Return [x, y] of the center of cell containing provided text 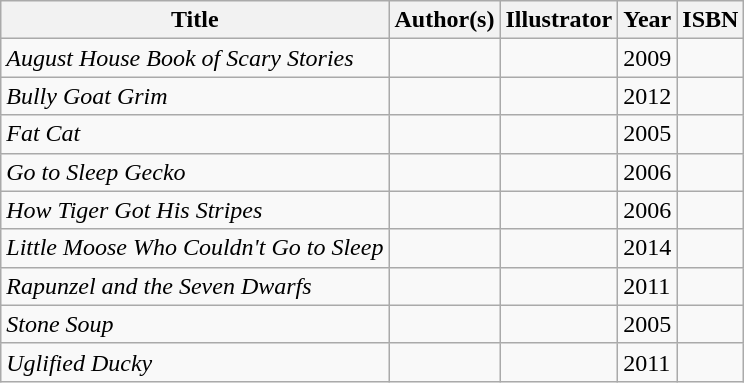
Little Moose Who Couldn't Go to Sleep [195, 248]
Fat Cat [195, 134]
Author(s) [444, 20]
2009 [648, 58]
Illustrator [559, 20]
How Tiger Got His Stripes [195, 210]
Year [648, 20]
Bully Goat Grim [195, 96]
2012 [648, 96]
August House Book of Scary Stories [195, 58]
Uglified Ducky [195, 362]
Rapunzel and the Seven Dwarfs [195, 286]
Go to Sleep Gecko [195, 172]
2014 [648, 248]
Stone Soup [195, 324]
ISBN [710, 20]
Title [195, 20]
